Provide the [x, y] coordinate of the cell's center where the given text is located.  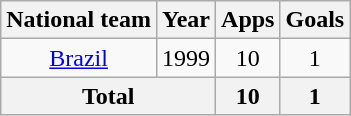
Goals [315, 20]
National team [79, 20]
Brazil [79, 58]
Total [108, 96]
Apps [248, 20]
1999 [186, 58]
Year [186, 20]
